Capture the cell that displays the provided text and extract its (x, y) central coordinate. 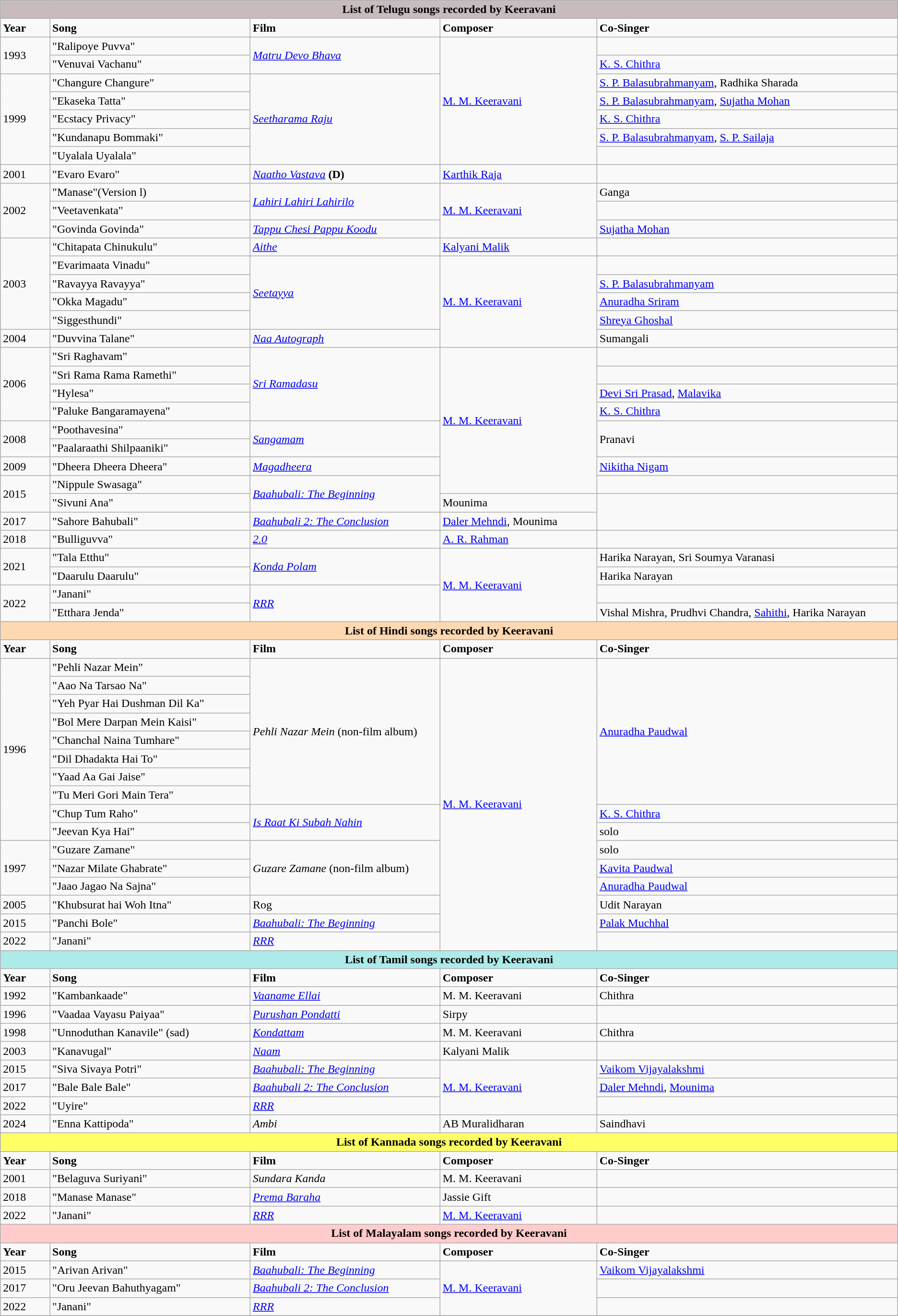
"Panchi Bole" (150, 923)
"Ralipoye Puvva" (150, 46)
"Changure Changure" (150, 83)
Anuradha Sriram (747, 302)
1992 (25, 996)
"Jaao Jagao Na Sajna" (150, 886)
"Vaadaa Vayasu Paiyaa" (150, 1014)
2008 (25, 439)
Vaaname Ellai (345, 996)
AB Muralidharan (518, 1124)
"Chup Tum Raho" (150, 814)
Nikitha Nigam (747, 466)
"Ecstacy Privacy" (150, 119)
"Tu Meri Gori Main Tera" (150, 795)
"Nippule Swasaga" (150, 484)
"Guzare Zamane" (150, 850)
"Pehli Nazar Mein" (150, 667)
2021 (25, 567)
"Uyalala Uyalala" (150, 156)
2009 (25, 466)
"Govinda Govinda" (150, 229)
"Nazar Milate Ghabrate" (150, 868)
"Sivuni Ana" (150, 502)
Tappu Chesi Pappu Koodu (345, 229)
Harika Narayan (747, 576)
Seetayya (345, 293)
"Hylesa" (150, 393)
Harika Narayan, Sri Soumya Varanasi (747, 558)
Sri Ramadasu (345, 384)
"Duvvina Talane" (150, 338)
"Arivan Arivan" (150, 1270)
"Venuvai Vachanu" (150, 64)
Kondattam (345, 1032)
S. P. Balasubrahmanyam (747, 284)
Ambi (345, 1124)
"Khubsurat hai Woh Itna" (150, 905)
Pranavi (747, 439)
"Dil Dhadakta Hai To" (150, 758)
"Paalaraathi Shilpaaniki" (150, 448)
Is Raat Ki Subah Nahin (345, 823)
Shreya Ghoshal (747, 320)
1999 (25, 119)
"Paluke Bangaramayena" (150, 411)
Sangamam (345, 439)
"Uyire" (150, 1105)
Sirpy (518, 1014)
"Poothavesina" (150, 430)
"Ravayya Ravayya" (150, 284)
"Chitapata Chinukulu" (150, 247)
"Kanavugal" (150, 1051)
Rog (345, 905)
Udit Narayan (747, 905)
"Aao Na Tarsao Na" (150, 685)
Sumangali (747, 338)
Pehli Nazar Mein (non-film album) (345, 731)
"Kambankaade" (150, 996)
S. P. Balasubrahmanyam, S. P. Sailaja (747, 137)
List of Telugu songs recorded by Keeravani (449, 10)
"Manase"(Version l) (150, 192)
2002 (25, 210)
"Evaro Evaro" (150, 174)
2006 (25, 384)
Ganga (747, 192)
Naatho Vastava (D) (345, 174)
1993 (25, 55)
Magadheera (345, 466)
Sujatha Mohan (747, 229)
Naam (345, 1051)
List of Kannada songs recorded by Keeravani (449, 1142)
"Belaguva Suriyani" (150, 1179)
Konda Polam (345, 567)
"Sri Raghavam" (150, 357)
Karthik Raja (518, 174)
2.0 (345, 539)
Palak Muchhal (747, 923)
List of Tamil songs recorded by Keeravani (449, 959)
S. P. Balasubrahmanyam, Sujatha Mohan (747, 101)
List of Malayalam songs recorded by Keeravani (449, 1233)
Saindhavi (747, 1124)
Sundara Kanda (345, 1179)
Devi Sri Prasad, Malavika (747, 393)
"Okka Magadu" (150, 302)
Guzare Zamane (non-film album) (345, 868)
"Jeevan Kya Hai" (150, 832)
S. P. Balasubrahmanyam, Radhika Sharada (747, 83)
"Veetavenkata" (150, 210)
Lahiri Lahiri Lahirilo (345, 201)
List of Hindi songs recorded by Keeravani (449, 631)
"Sahore Bahubali" (150, 521)
"Kundanapu Bommaki" (150, 137)
"Evarimaata Vinadu" (150, 265)
"Yaad Aa Gai Jaise" (150, 777)
Kavita Paudwal (747, 868)
"Manase Manase" (150, 1197)
2005 (25, 905)
"Enna Kattipoda" (150, 1124)
"Siggesthundi" (150, 320)
Aithe (345, 247)
"Ekaseka Tatta" (150, 101)
Naa Autograph (345, 338)
Vishal Mishra, Prudhvi Chandra, Sahithi, Harika Narayan (747, 612)
"Daarulu Daarulu" (150, 576)
"Dheera Dheera Dheera" (150, 466)
"Tala Etthu" (150, 558)
"Sri Rama Rama Ramethi" (150, 375)
2024 (25, 1124)
"Bale Bale Bale" (150, 1087)
Seetharama Raju (345, 119)
1998 (25, 1032)
"Oru Jeevan Bahuthyagam" (150, 1288)
A. R. Rahman (518, 539)
Prema Baraha (345, 1197)
"Bol Mere Darpan Mein Kaisi" (150, 722)
1997 (25, 868)
Purushan Pondatti (345, 1014)
"Unnoduthan Kanavile" (sad) (150, 1032)
"Etthara Jenda" (150, 612)
2004 (25, 338)
Mounima (518, 502)
"Yeh Pyar Hai Dushman Dil Ka" (150, 704)
"Chanchal Naina Tumhare" (150, 740)
"Bulliguvva" (150, 539)
Jassie Gift (518, 1197)
"Siva Sivaya Potri" (150, 1069)
Matru Devo Bhava (345, 55)
